Capture the cell that displays the provided text and extract its (X, Y) central coordinate. 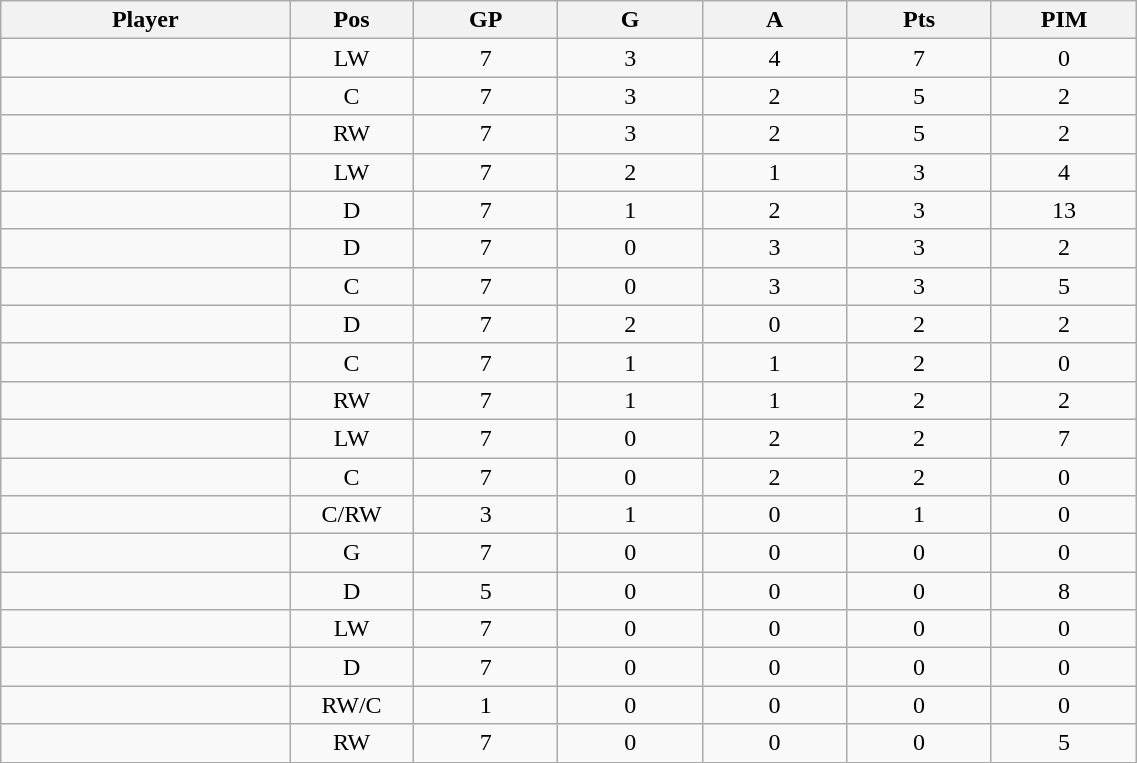
13 (1064, 210)
GP (485, 20)
Player (146, 20)
8 (1064, 591)
PIM (1064, 20)
A (774, 20)
C/RW (352, 515)
Pts (919, 20)
RW/C (352, 705)
Pos (352, 20)
